Search for the cell housing the specified text and yield its (X, Y) center coordinate. 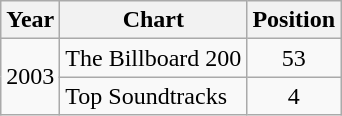
Position (294, 20)
Chart (154, 20)
4 (294, 96)
53 (294, 58)
Top Soundtracks (154, 96)
2003 (30, 77)
The Billboard 200 (154, 58)
Year (30, 20)
